For the text-containing cell, return its midpoint in (X, Y) coordinate format. 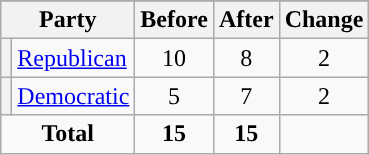
Republican (74, 58)
10 (174, 58)
Total (68, 134)
8 (246, 58)
Change (324, 20)
Democratic (74, 96)
7 (246, 96)
Before (174, 20)
After (246, 20)
5 (174, 96)
Party (68, 20)
